From the cell containing the given text, extract its center point as [X, Y] coordinate. 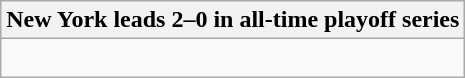
New York leads 2–0 in all-time playoff series [233, 20]
